For the text-containing cell, return its midpoint in (x, y) coordinate format. 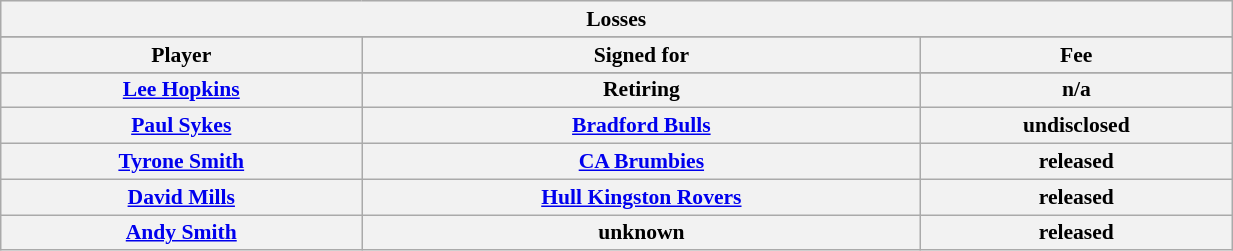
David Mills (182, 197)
unknown (642, 233)
Hull Kingston Rovers (642, 197)
Player (182, 55)
undisclosed (1076, 126)
n/a (1076, 90)
CA Brumbies (642, 162)
Fee (1076, 55)
Paul Sykes (182, 126)
Signed for (642, 55)
Tyrone Smith (182, 162)
Lee Hopkins (182, 90)
Andy Smith (182, 233)
Bradford Bulls (642, 126)
Losses (616, 19)
Retiring (642, 90)
